From the cell containing the given text, extract its center point as [x, y] coordinate. 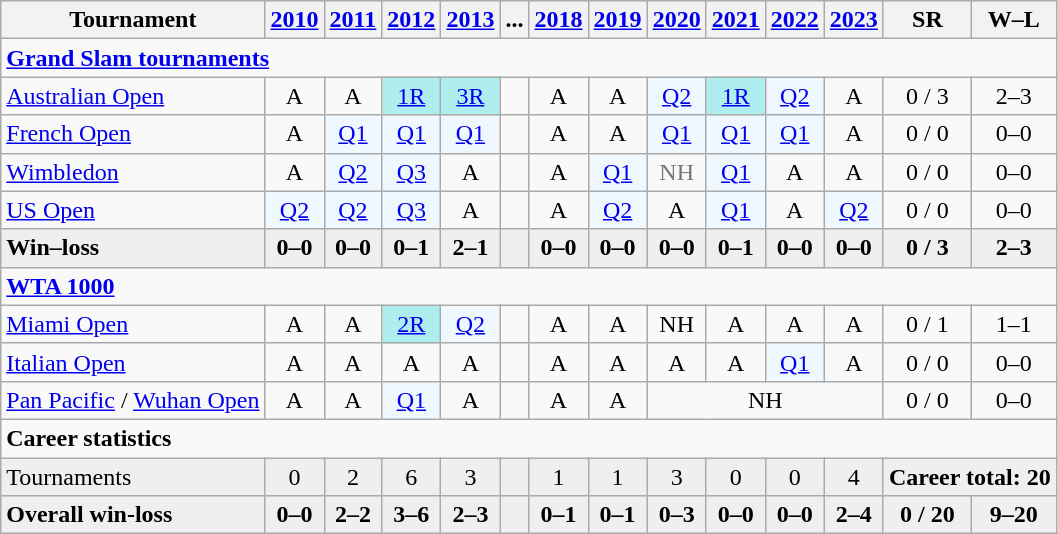
Pan Pacific / Wuhan Open [133, 400]
SR [927, 20]
2R [412, 324]
4 [854, 477]
Overall win-loss [133, 515]
2020 [676, 20]
Career total: 20 [970, 477]
2018 [558, 20]
2011 [353, 20]
2012 [412, 20]
1–1 [1014, 324]
2013 [470, 20]
Grand Slam tournaments [528, 58]
... [514, 20]
W–L [1014, 20]
Miami Open [133, 324]
2021 [736, 20]
Italian Open [133, 362]
Tournaments [133, 477]
Career statistics [528, 438]
Australian Open [133, 96]
2010 [294, 20]
WTA 1000 [528, 286]
3–6 [412, 515]
French Open [133, 134]
6 [412, 477]
2023 [854, 20]
0 / 20 [927, 515]
2022 [794, 20]
2–1 [470, 248]
Win–loss [133, 248]
Wimbledon [133, 172]
3R [470, 96]
2–2 [353, 515]
2–4 [854, 515]
0–3 [676, 515]
US Open [133, 210]
9–20 [1014, 515]
Tournament [133, 20]
0 / 1 [927, 324]
2019 [618, 20]
2 [353, 477]
